Detect which cell encompasses the target text, then output its [X, Y] center coordinate. 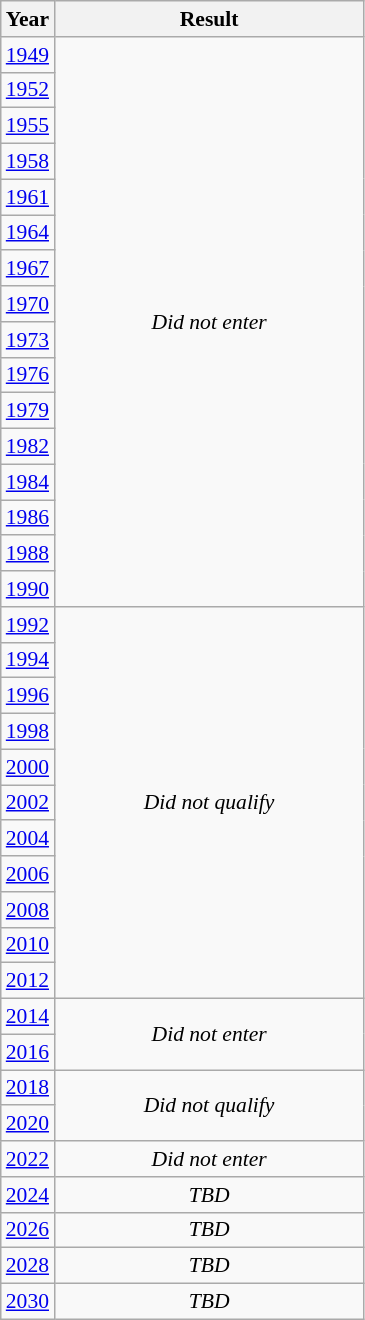
1979 [28, 411]
1976 [28, 375]
1955 [28, 126]
1984 [28, 482]
2028 [28, 1266]
2008 [28, 910]
2010 [28, 945]
1961 [28, 197]
1996 [28, 696]
Result [209, 19]
2006 [28, 874]
2020 [28, 1124]
1949 [28, 55]
1988 [28, 554]
1970 [28, 304]
2018 [28, 1088]
2016 [28, 1052]
1992 [28, 625]
2000 [28, 767]
1958 [28, 162]
1973 [28, 340]
2030 [28, 1302]
2002 [28, 803]
1998 [28, 732]
2012 [28, 981]
1982 [28, 447]
2022 [28, 1159]
2004 [28, 839]
1994 [28, 660]
2026 [28, 1230]
Year [28, 19]
2024 [28, 1195]
1967 [28, 269]
2014 [28, 1017]
1952 [28, 90]
1990 [28, 589]
1964 [28, 233]
1986 [28, 518]
